For the text-containing cell, return its midpoint in (X, Y) coordinate format. 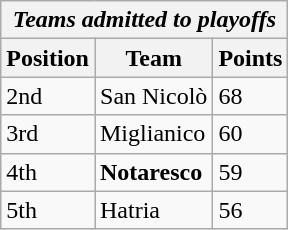
56 (250, 210)
60 (250, 134)
Notaresco (153, 172)
5th (48, 210)
Teams admitted to playoffs (144, 20)
Hatria (153, 210)
2nd (48, 96)
59 (250, 172)
Position (48, 58)
San Nicolò (153, 96)
Miglianico (153, 134)
3rd (48, 134)
4th (48, 172)
Points (250, 58)
Team (153, 58)
68 (250, 96)
